Identify which cell holds the provided text, then report its (X, Y) central coordinate. 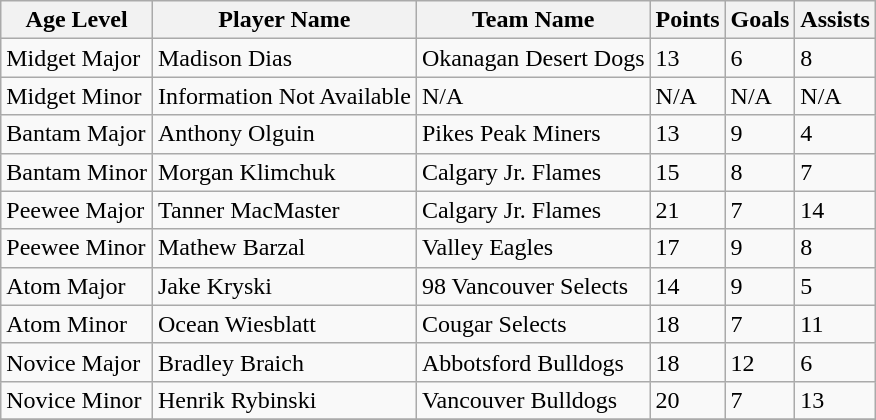
Novice Major (77, 362)
21 (688, 210)
5 (835, 286)
Atom Minor (77, 324)
Anthony Olguin (284, 134)
Bantam Major (77, 134)
Abbotsford Bulldogs (533, 362)
Cougar Selects (533, 324)
Atom Major (77, 286)
Information Not Available (284, 96)
Player Name (284, 20)
Vancouver Bulldogs (533, 400)
Henrik Rybinski (284, 400)
Points (688, 20)
Ocean Wiesblatt (284, 324)
Okanagan Desert Dogs (533, 58)
Team Name (533, 20)
Midget Minor (77, 96)
Peewee Minor (77, 248)
17 (688, 248)
15 (688, 172)
Morgan Klimchuk (284, 172)
Age Level (77, 20)
Tanner MacMaster (284, 210)
Novice Minor (77, 400)
Mathew Barzal (284, 248)
98 Vancouver Selects (533, 286)
Midget Major (77, 58)
Jake Kryski (284, 286)
Goals (760, 20)
12 (760, 362)
Valley Eagles (533, 248)
Pikes Peak Miners (533, 134)
Peewee Major (77, 210)
4 (835, 134)
Madison Dias (284, 58)
Bantam Minor (77, 172)
11 (835, 324)
20 (688, 400)
Bradley Braich (284, 362)
Assists (835, 20)
